Extract the [X, Y] coordinate from the center of the cell holding the provided text.  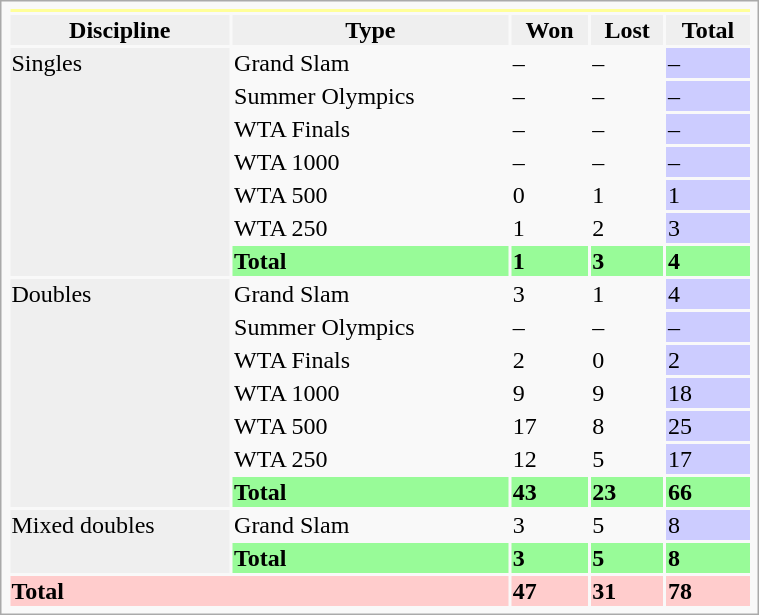
Won [550, 30]
18 [708, 393]
66 [708, 492]
12 [550, 459]
Discipline [120, 30]
78 [708, 591]
Lost [628, 30]
Mixed doubles [120, 542]
25 [708, 426]
47 [550, 591]
31 [628, 591]
43 [550, 492]
Singles [120, 162]
Doubles [120, 393]
Type [371, 30]
23 [628, 492]
